Find where the given text appears and provide that cell's center as [X, Y] coordinate. 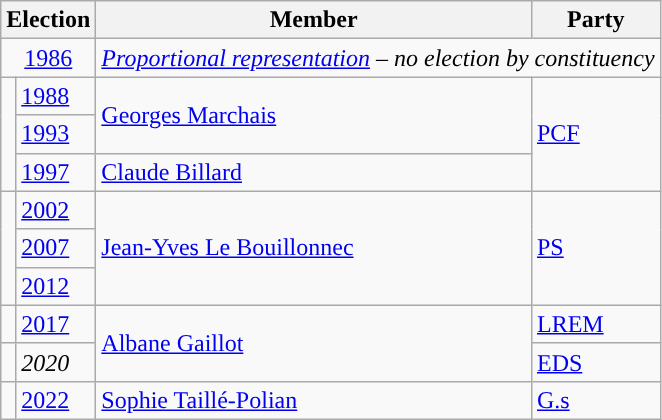
Albane Gaillot [314, 343]
1988 [56, 96]
Sophie Taillé-Polian [314, 400]
Claude Billard [314, 172]
2020 [56, 362]
1997 [56, 172]
LREM [596, 324]
2007 [56, 248]
Party [596, 20]
PCF [596, 134]
Georges Marchais [314, 115]
Member [314, 20]
Election [48, 20]
EDS [596, 362]
2017 [56, 324]
Jean-Yves Le Bouillonnec [314, 248]
2022 [56, 400]
1986 [48, 58]
Proportional representation – no election by constituency [378, 58]
1993 [56, 134]
2012 [56, 286]
2002 [56, 210]
PS [596, 248]
G.s [596, 400]
